Output the (X, Y) coordinate of the center of the cell containing the given text.  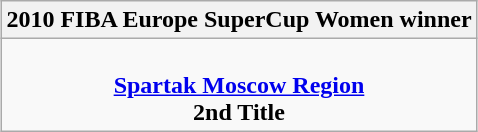
Spartak Moscow Region 2nd Title (239, 85)
2010 FIBA Europe SuperCup Women winner (239, 20)
